From the cell containing the given text, extract its center point as (X, Y) coordinate. 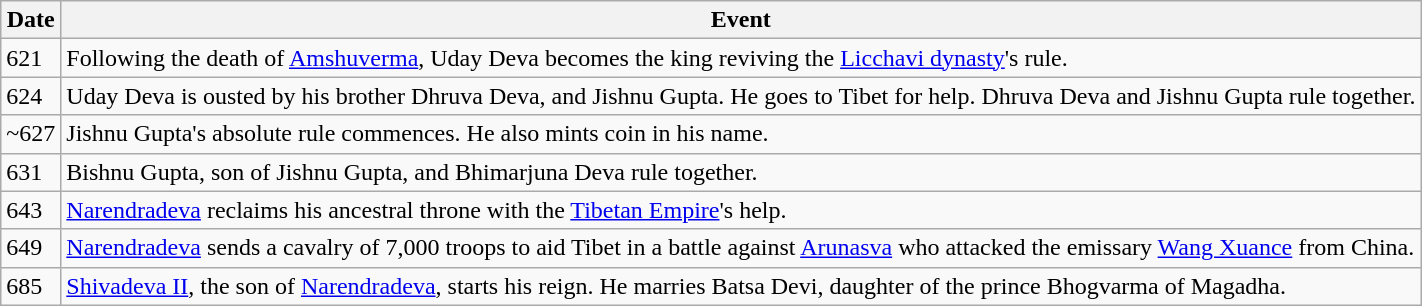
649 (31, 248)
Bishnu Gupta, son of Jishnu Gupta, and Bhimarjuna Deva rule together. (741, 172)
Date (31, 20)
Event (741, 20)
Jishnu Gupta's absolute rule commences. He also mints coin in his name. (741, 134)
624 (31, 96)
631 (31, 172)
~627 (31, 134)
Narendradeva reclaims his ancestral throne with the Tibetan Empire's help. (741, 210)
Narendradeva sends a cavalry of 7,000 troops to aid Tibet in a battle against Arunasva who attacked the emissary Wang Xuance from China. (741, 248)
Following the death of Amshuverma, Uday Deva becomes the king reviving the Licchavi dynasty's rule. (741, 58)
643 (31, 210)
685 (31, 286)
Uday Deva is ousted by his brother Dhruva Deva, and Jishnu Gupta. He goes to Tibet for help. Dhruva Deva and Jishnu Gupta rule together. (741, 96)
Shivadeva II, the son of Narendradeva, starts his reign. He marries Batsa Devi, daughter of the prince Bhogvarma of Magadha. (741, 286)
621 (31, 58)
